Identify which cell holds the provided text, then report its (X, Y) central coordinate. 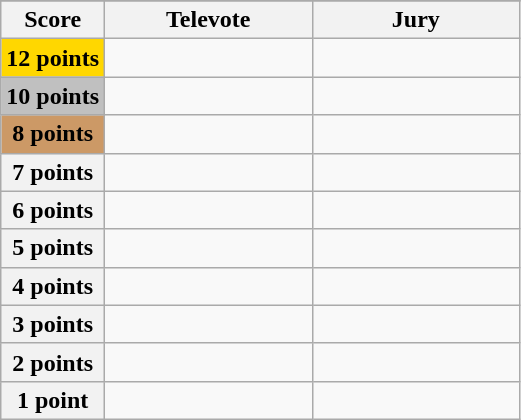
Televote (209, 20)
2 points (53, 362)
6 points (53, 210)
7 points (53, 172)
Score (53, 20)
Jury (416, 20)
12 points (53, 58)
5 points (53, 248)
1 point (53, 400)
3 points (53, 324)
8 points (53, 134)
4 points (53, 286)
10 points (53, 96)
